Scan for the cell matching the given text and deliver its (X, Y) coordinate at center. 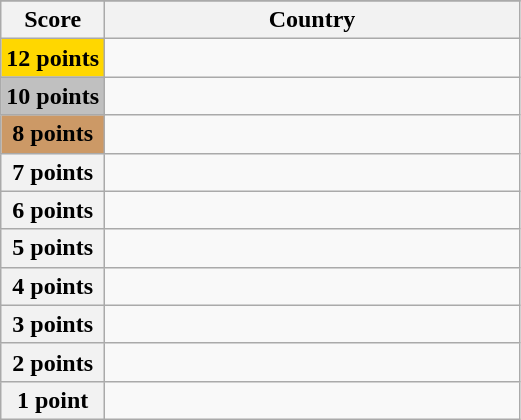
5 points (53, 248)
4 points (53, 286)
Score (53, 20)
8 points (53, 134)
6 points (53, 210)
1 point (53, 400)
10 points (53, 96)
Country (312, 20)
12 points (53, 58)
3 points (53, 324)
2 points (53, 362)
7 points (53, 172)
